Return the (x, y) coordinate for the center point of the cell that contains the specified text.  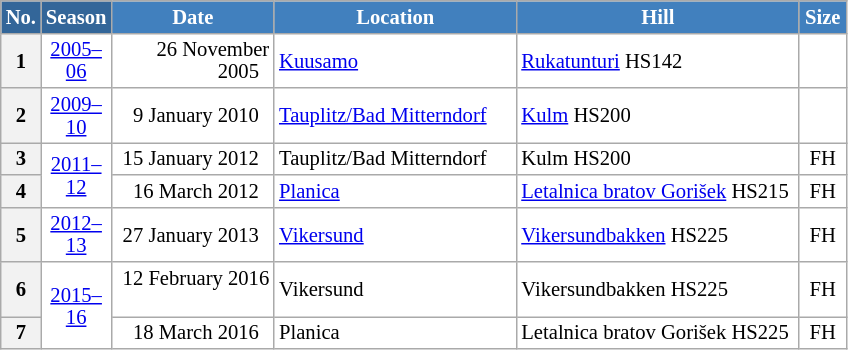
27 January 2013 (192, 234)
1 (21, 60)
Season (76, 16)
4 (21, 190)
Size (822, 16)
12 February 2016 (192, 290)
No. (21, 16)
Date (192, 16)
3 (21, 158)
Kuusamo (395, 60)
2011–12 (76, 174)
16 March 2012 (192, 190)
Letalnica bratov Gorišek HS215 (658, 190)
2009–10 (76, 116)
15 January 2012 (192, 158)
Location (395, 16)
Hill (658, 16)
2005–06 (76, 60)
2 (21, 116)
Rukatunturi HS142 (658, 60)
6 (21, 290)
26 November 2005 (192, 60)
9 January 2010 (192, 116)
2015–16 (76, 306)
Letalnica bratov Gorišek HS225 (658, 332)
5 (21, 234)
2012–13 (76, 234)
18 March 2016 (192, 332)
7 (21, 332)
